Provide the (X, Y) coordinate of the cell's center where the given text is located.  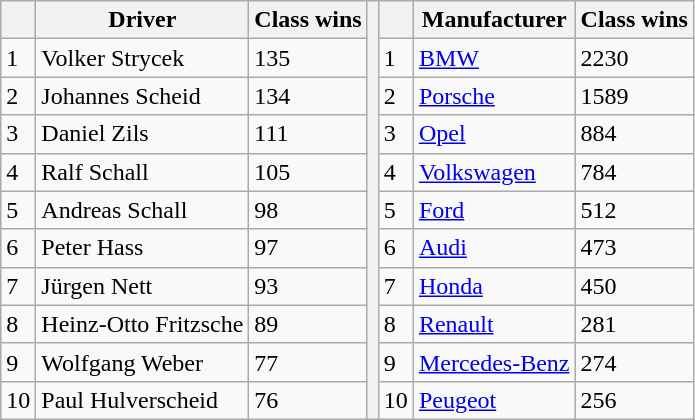
Paul Hulverscheid (142, 400)
512 (634, 210)
Honda (494, 286)
473 (634, 248)
Andreas Schall (142, 210)
93 (308, 286)
Johannes Scheid (142, 96)
111 (308, 134)
Ford (494, 210)
1589 (634, 96)
Jürgen Nett (142, 286)
97 (308, 248)
281 (634, 324)
884 (634, 134)
Peugeot (494, 400)
2230 (634, 58)
Peter Hass (142, 248)
98 (308, 210)
Renault (494, 324)
Ralf Schall (142, 172)
Driver (142, 20)
Volker Strycek (142, 58)
Heinz-Otto Fritzsche (142, 324)
Mercedes-Benz (494, 362)
134 (308, 96)
Porsche (494, 96)
784 (634, 172)
105 (308, 172)
Wolfgang Weber (142, 362)
450 (634, 286)
89 (308, 324)
Volkswagen (494, 172)
Opel (494, 134)
274 (634, 362)
Daniel Zils (142, 134)
Manufacturer (494, 20)
BMW (494, 58)
Audi (494, 248)
76 (308, 400)
256 (634, 400)
135 (308, 58)
77 (308, 362)
